Pinpoint the cell where the given text exists, returning its (x, y) midpoint coordinate. 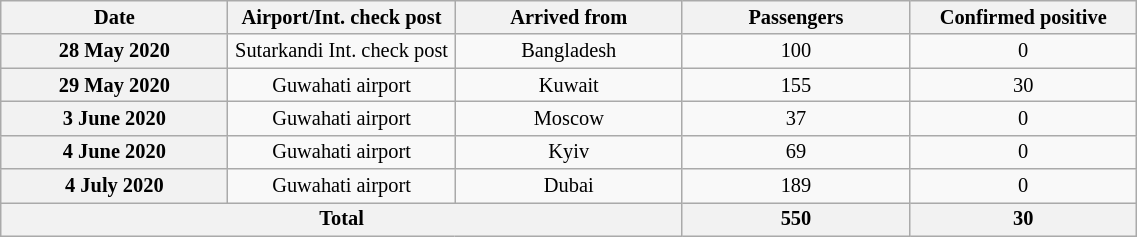
155 (796, 85)
Total (342, 219)
Bangladesh (568, 51)
Confirmed positive (1024, 17)
37 (796, 118)
Passengers (796, 17)
Dubai (568, 186)
189 (796, 186)
Arrived from (568, 17)
29 May 2020 (114, 85)
550 (796, 219)
Airport/Int. check post (342, 17)
Kuwait (568, 85)
Date (114, 17)
4 July 2020 (114, 186)
69 (796, 152)
3 June 2020 (114, 118)
4 June 2020 (114, 152)
28 May 2020 (114, 51)
Kyiv (568, 152)
Sutarkandi Int. check post (342, 51)
Moscow (568, 118)
100 (796, 51)
